Return [x, y] of the center of cell containing provided text 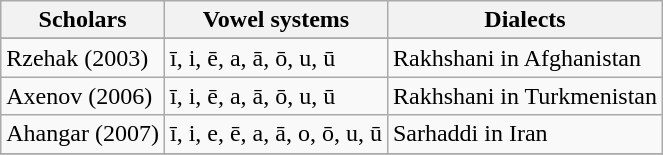
Sarhaddi in Iran [524, 134]
Scholars [83, 20]
Rzehak (2003) [83, 58]
Axenov (2006) [83, 96]
Rakhshani in Afghanistan [524, 58]
Vowel systems [276, 20]
Dialects [524, 20]
Rakhshani in Turkmenistan [524, 96]
Ahangar (2007) [83, 134]
ī, i, e, ē, a, ā, o, ō, u, ū [276, 134]
